Extract the [x, y] coordinate from the center of the cell holding the provided text.  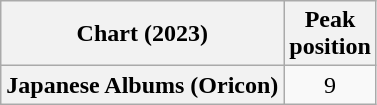
9 [330, 85]
Peakposition [330, 34]
Japanese Albums (Oricon) [142, 85]
Chart (2023) [142, 34]
